Return the (x, y) coordinate for the center point of the cell that contains the specified text.  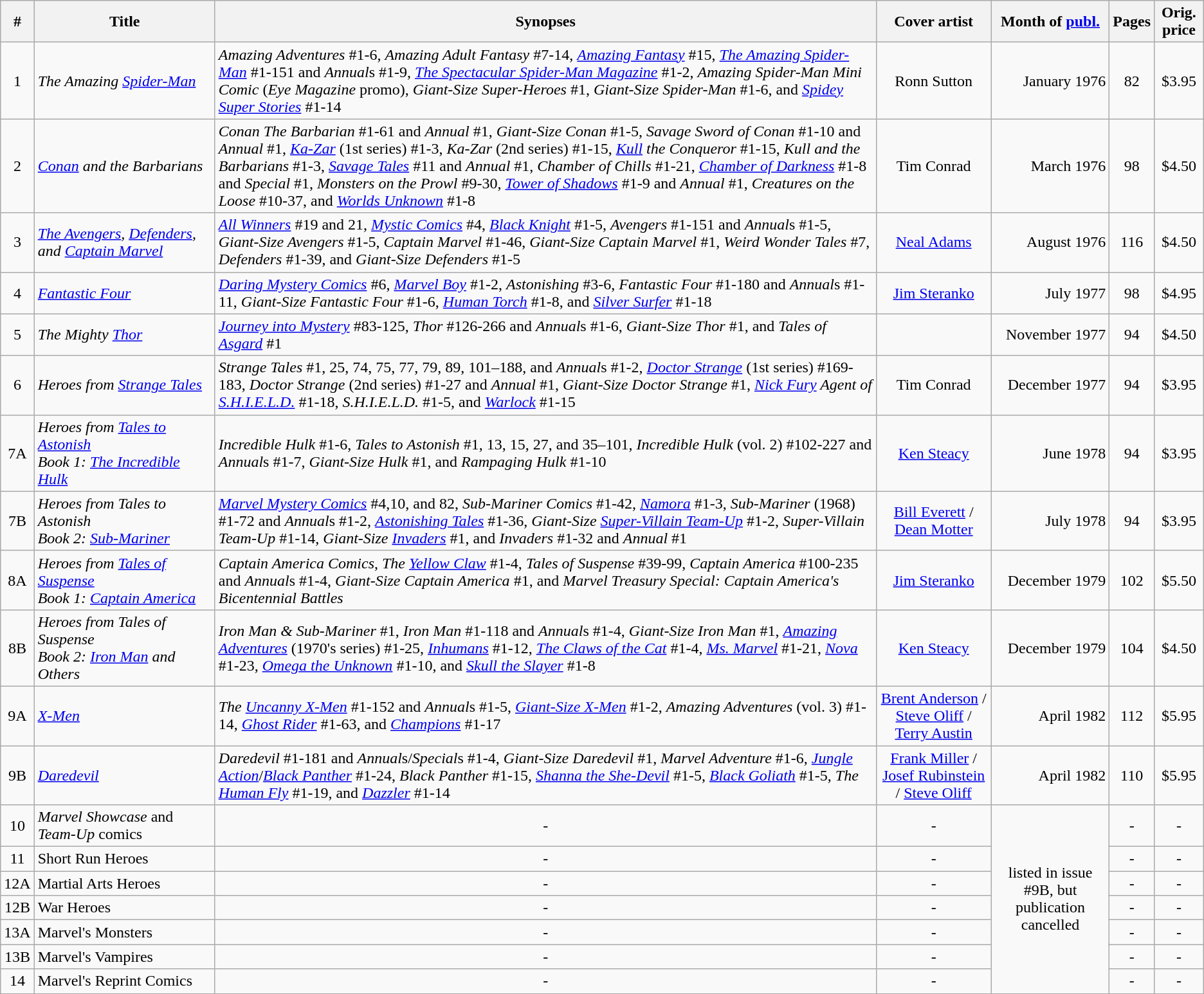
14 (17, 981)
8A (17, 580)
The Amazing Spider-Man (125, 81)
Neal Adams (934, 242)
The Uncanny X-Men #1-152 and Annuals #1-5, Giant-Size X-Men #1-2, Amazing Adventures (vol. 3) #1-14, Ghost Rider #1-63, and Champions #1-17 (545, 716)
Daredevil (125, 775)
8B (17, 648)
110 (1132, 775)
Heroes from Strange Tales (125, 385)
listed in issue #9B, but publication cancelled (1050, 899)
July 1978 (1050, 521)
$4.95 (1180, 293)
82 (1132, 81)
7B (17, 521)
The Mighty Thor (125, 334)
The Avengers, Defenders, and Captain Marvel (125, 242)
Frank Miller / Josef Rubinstein / Steve Oliff (934, 775)
August 1976 (1050, 242)
December 1977 (1050, 385)
104 (1132, 648)
Brent Anderson / Steve Oliff / Terry Austin (934, 716)
Journey into Mystery #83-125, Thor #126-266 and Annuals #1-6, Giant-Size Thor #1, and Tales of Asgard #1 (545, 334)
102 (1132, 580)
Title (125, 22)
July 1977 (1050, 293)
5 (17, 334)
9B (17, 775)
4 (17, 293)
6 (17, 385)
X-Men (125, 716)
116 (1132, 242)
# (17, 22)
Synopses (545, 22)
November 1977 (1050, 334)
1 (17, 81)
Heroes from Tales of Suspense Book 1: Captain America (125, 580)
Pages (1132, 22)
Month of publ. (1050, 22)
War Heroes (125, 908)
Marvel's Reprint Comics (125, 981)
7A (17, 453)
Fantastic Four (125, 293)
June 1978 (1050, 453)
Marvel's Vampires (125, 957)
Heroes from Tales of Suspense Book 2: Iron Man and Others (125, 648)
2 (17, 166)
March 1976 (1050, 166)
Marvel's Monsters (125, 932)
9A (17, 716)
Heroes from Tales to Astonish Book 1: The Incredible Hulk (125, 453)
11 (17, 859)
3 (17, 242)
13A (17, 932)
Marvel Showcase and Team-Up comics (125, 826)
Bill Everett / Dean Motter (934, 521)
Martial Arts Heroes (125, 883)
Conan and the Barbarians (125, 166)
Ronn Sutton (934, 81)
112 (1132, 716)
Heroes from Tales to Astonish Book 2: Sub-Mariner (125, 521)
10 (17, 826)
January 1976 (1050, 81)
Orig. price (1180, 22)
13B (17, 957)
12A (17, 883)
$5.50 (1180, 580)
Cover artist (934, 22)
Short Run Heroes (125, 859)
12B (17, 908)
